Output the (X, Y) coordinate of the center of the cell containing the given text.  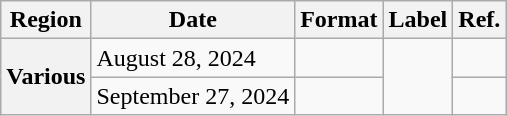
August 28, 2024 (193, 58)
Ref. (480, 20)
Date (193, 20)
Various (46, 77)
Format (339, 20)
Label (418, 20)
September 27, 2024 (193, 96)
Region (46, 20)
